Search for the cell housing the specified text and yield its [x, y] center coordinate. 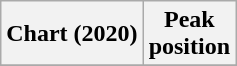
Chart (2020) [72, 34]
Peak position [189, 34]
